Determine the (X, Y) coordinate at the center of the cell enclosing the given text.  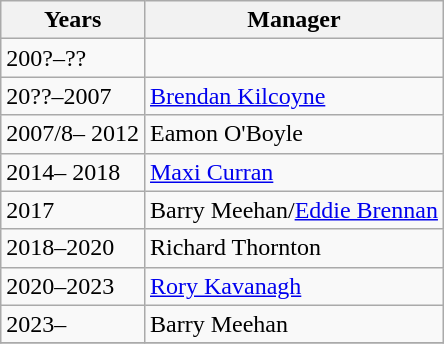
2007/8– 2012 (73, 134)
Manager (294, 20)
Rory Kavanagh (294, 286)
Years (73, 20)
2020–2023 (73, 286)
200?–?? (73, 58)
2017 (73, 210)
Barry Meehan (294, 324)
Brendan Kilcoyne (294, 96)
20??–2007 (73, 96)
2023– (73, 324)
Maxi Curran (294, 172)
2018–2020 (73, 248)
Barry Meehan/Eddie Brennan (294, 210)
2014– 2018 (73, 172)
Richard Thornton (294, 248)
Eamon O'Boyle (294, 134)
